Find where the given text appears and provide that cell's center as (x, y) coordinate. 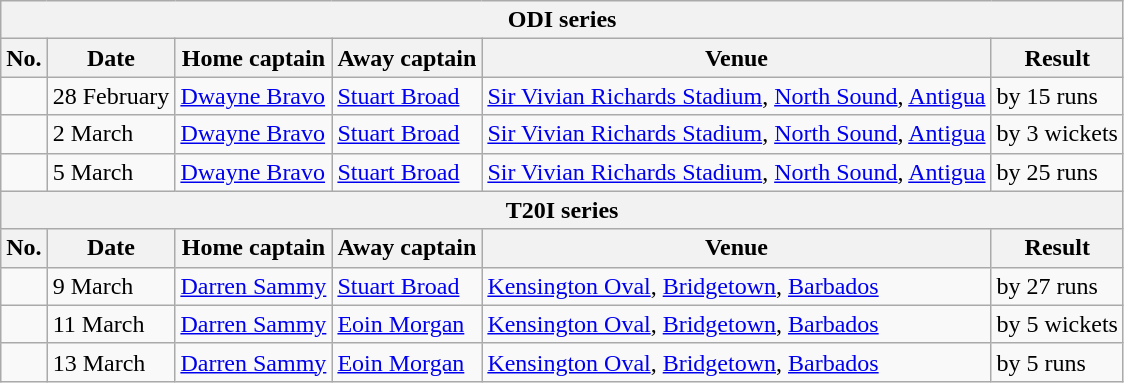
by 5 wickets (1057, 324)
13 March (111, 362)
by 27 runs (1057, 286)
by 15 runs (1057, 96)
28 February (111, 96)
T20I series (562, 210)
11 March (111, 324)
ODI series (562, 20)
9 March (111, 286)
5 March (111, 172)
by 25 runs (1057, 172)
2 March (111, 134)
by 3 wickets (1057, 134)
by 5 runs (1057, 362)
